Find where the given text appears and provide that cell's center as (x, y) coordinate. 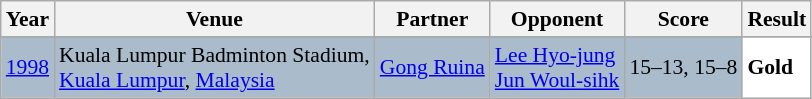
Opponent (558, 19)
15–13, 15–8 (683, 68)
Kuala Lumpur Badminton Stadium,Kuala Lumpur, Malaysia (214, 68)
Gong Ruina (432, 68)
Score (683, 19)
Venue (214, 19)
Gold (776, 68)
1998 (28, 68)
Result (776, 19)
Year (28, 19)
Partner (432, 19)
Lee Hyo-jung Jun Woul-sihk (558, 68)
